Search for the cell housing the specified text and yield its (X, Y) center coordinate. 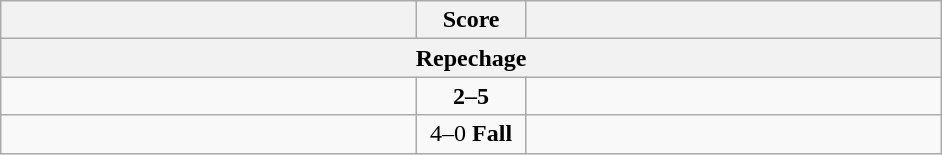
Score (472, 20)
Repechage (472, 58)
2–5 (472, 96)
4–0 Fall (472, 134)
